For the text-containing cell, return its midpoint in (X, Y) coordinate format. 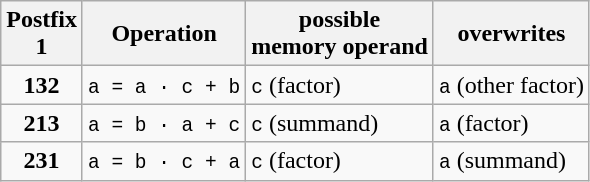
c (summand) (340, 123)
213 (42, 123)
overwrites (511, 34)
Postfix1 (42, 34)
possiblememory operand (340, 34)
132 (42, 85)
a = b · a + c (164, 123)
Operation (164, 34)
a (factor) (511, 123)
231 (42, 161)
a (other factor) (511, 85)
a = a · c + b (164, 85)
a (summand) (511, 161)
a = b · c + a (164, 161)
